Scan for the cell matching the given text and deliver its [x, y] coordinate at center. 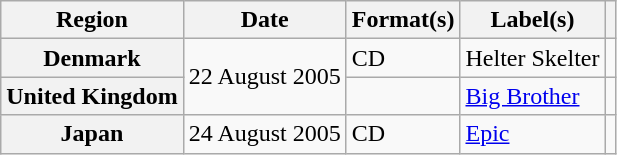
Big Brother [532, 96]
Label(s) [532, 20]
22 August 2005 [264, 77]
Epic [532, 134]
Format(s) [403, 20]
Denmark [92, 58]
United Kingdom [92, 96]
Helter Skelter [532, 58]
24 August 2005 [264, 134]
Date [264, 20]
Region [92, 20]
Japan [92, 134]
